Provide the (X, Y) coordinate of the cell's center where the given text is located.  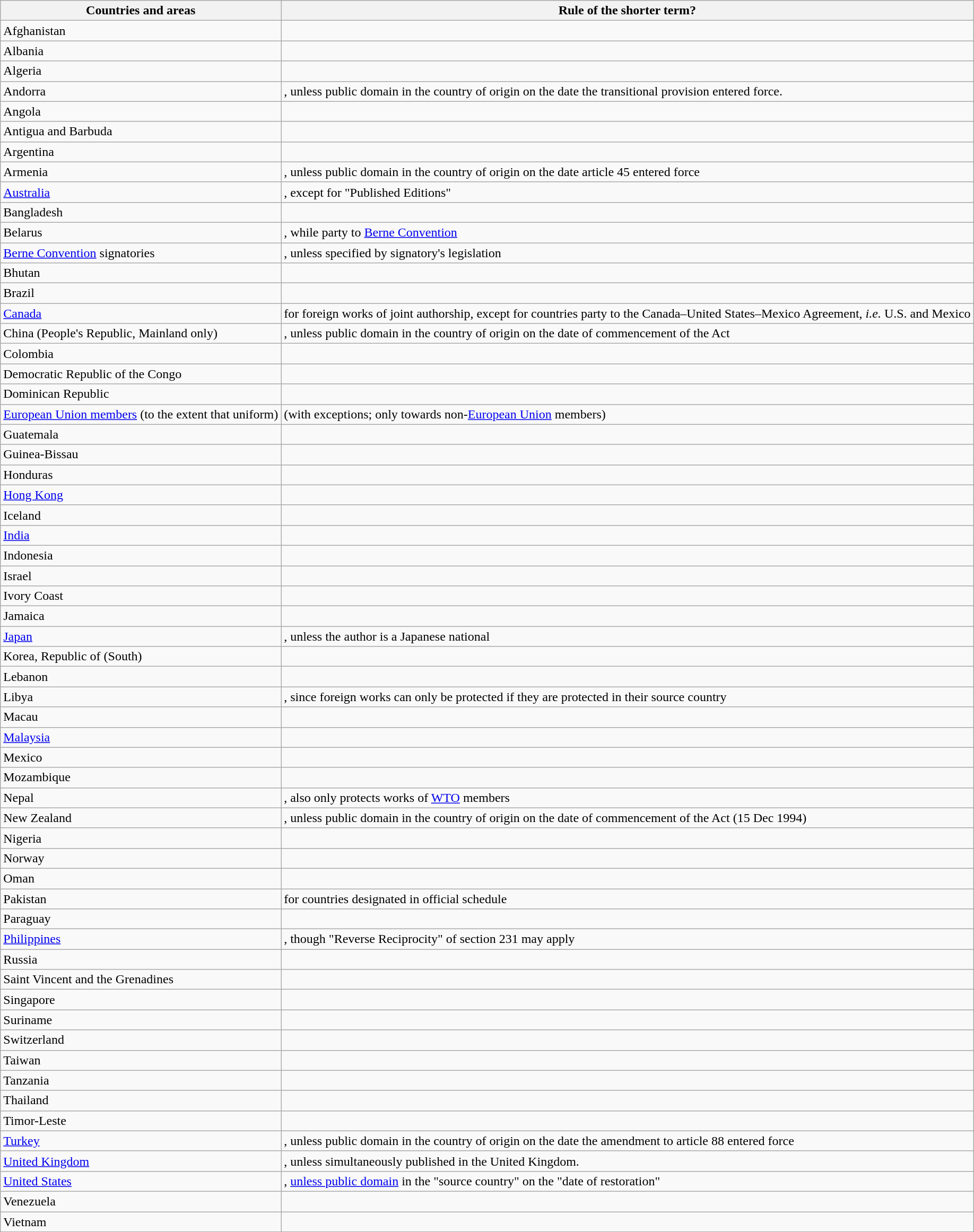
Switzerland (141, 1040)
Philippines (141, 939)
Antigua and Barbuda (141, 132)
, unless public domain in the country of origin on the date the transitional provision entered force. (627, 91)
Vietnam (141, 1221)
Timor-Leste (141, 1121)
Venezuela (141, 1201)
Paraguay (141, 919)
Ivory Coast (141, 596)
, while party to Berne Convention (627, 232)
Indonesia (141, 555)
Thailand (141, 1100)
China (People's Republic, Mainland only) (141, 334)
Colombia (141, 354)
Taiwan (141, 1060)
Honduras (141, 475)
Albania (141, 51)
European Union members (to the extent that uniform) (141, 414)
Tanzania (141, 1080)
, unless public domain in the country of origin on the date of commencement of the Act (15 Dec 1994) (627, 818)
Dominican Republic (141, 394)
United Kingdom (141, 1161)
Mexico (141, 757)
(with exceptions; only towards non-European Union members) (627, 414)
Jamaica (141, 616)
India (141, 535)
Bangladesh (141, 212)
United States (141, 1181)
Korea, Republic of (South) (141, 657)
Turkey (141, 1141)
Singapore (141, 1000)
Democratic Republic of the Congo (141, 374)
Armenia (141, 172)
, unless public domain in the "source country" on the "date of restoration" (627, 1181)
Hong Kong (141, 495)
Russia (141, 959)
Nigeria (141, 838)
Oman (141, 878)
for countries designated in official schedule (627, 899)
Angola (141, 111)
, unless public domain in the country of origin on the date of commencement of the Act (627, 334)
Belarus (141, 232)
, unless simultaneously published in the United Kingdom. (627, 1161)
Nepal (141, 798)
Berne Convention signatories (141, 253)
Brazil (141, 293)
Pakistan (141, 899)
Argentina (141, 152)
, unless the author is a Japanese national (627, 636)
Japan (141, 636)
Australia (141, 192)
Iceland (141, 515)
, unless public domain in the country of origin on the date article 45 entered force (627, 172)
Saint Vincent and the Grenadines (141, 980)
, unless specified by signatory's legislation (627, 253)
Norway (141, 858)
Suriname (141, 1020)
Bhutan (141, 273)
Macau (141, 717)
Rule of the shorter term? (627, 11)
Mozambique (141, 777)
for foreign works of joint authorship, except for countries party to the Canada–United States–Mexico Agreement, i.e. U.S. and Mexico (627, 313)
Andorra (141, 91)
Malaysia (141, 737)
, except for "Published Editions" (627, 192)
Libya (141, 697)
Guatemala (141, 434)
Lebanon (141, 677)
, unless public domain in the country of origin on the date the amendment to article 88 entered force (627, 1141)
, also only protects works of WTO members (627, 798)
Countries and areas (141, 11)
Algeria (141, 71)
Guinea-Bissau (141, 455)
, though "Reverse Reciprocity" of section 231 may apply (627, 939)
Canada (141, 313)
Israel (141, 575)
, since foreign works can only be protected if they are protected in their source country (627, 697)
Afghanistan (141, 31)
New Zealand (141, 818)
